Detect which cell encompasses the target text, then output its (x, y) center coordinate. 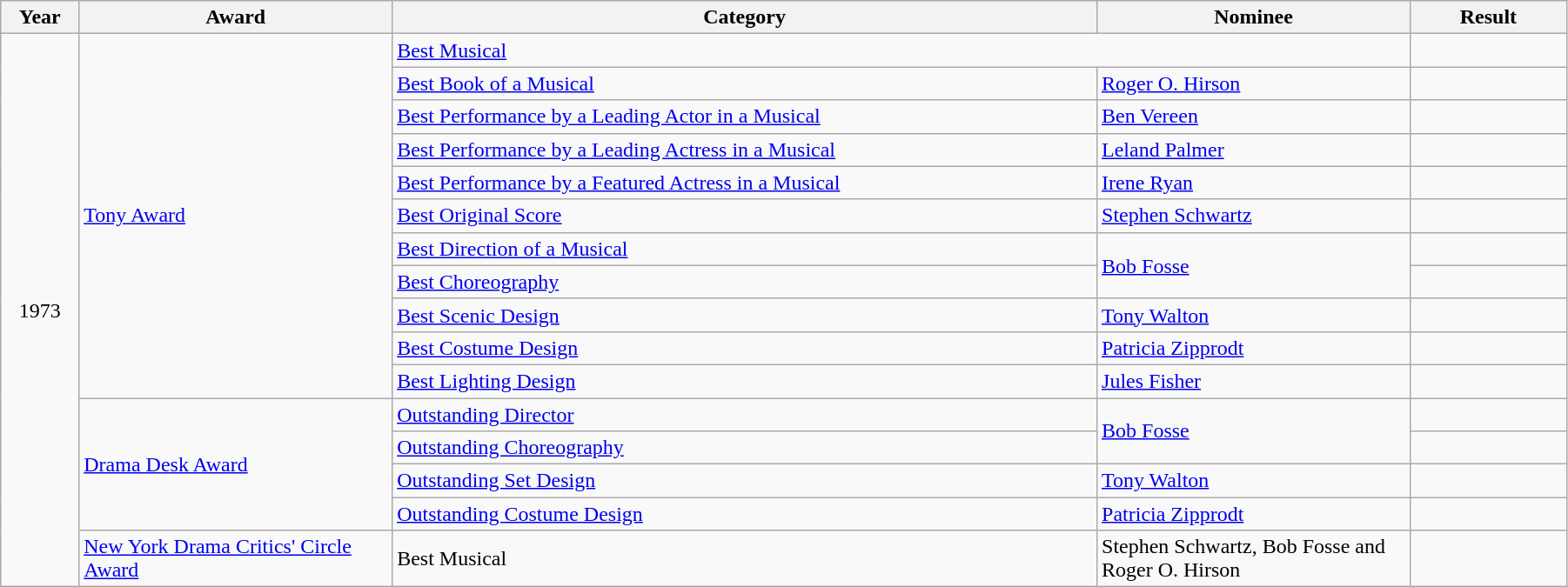
Nominee (1254, 17)
Best Costume Design (745, 348)
Tony Award (236, 216)
Best Performance by a Leading Actor in a Musical (745, 117)
1973 (40, 310)
Outstanding Set Design (745, 481)
Irene Ryan (1254, 183)
Best Choreography (745, 282)
Best Original Score (745, 216)
Best Scenic Design (745, 315)
Stephen Schwartz, Bob Fosse and Roger O. Hirson (1254, 558)
Best Performance by a Featured Actress in a Musical (745, 183)
Drama Desk Award (236, 464)
Category (745, 17)
Outstanding Costume Design (745, 514)
Result (1488, 17)
Outstanding Choreography (745, 448)
Leland Palmer (1254, 150)
Jules Fisher (1254, 381)
New York Drama Critics' Circle Award (236, 558)
Award (236, 17)
Best Book of a Musical (745, 83)
Best Performance by a Leading Actress in a Musical (745, 150)
Stephen Schwartz (1254, 216)
Best Lighting Design (745, 381)
Roger O. Hirson (1254, 83)
Outstanding Director (745, 415)
Best Direction of a Musical (745, 249)
Ben Vereen (1254, 117)
Year (40, 17)
